Find where the given text appears and provide that cell's center as (X, Y) coordinate. 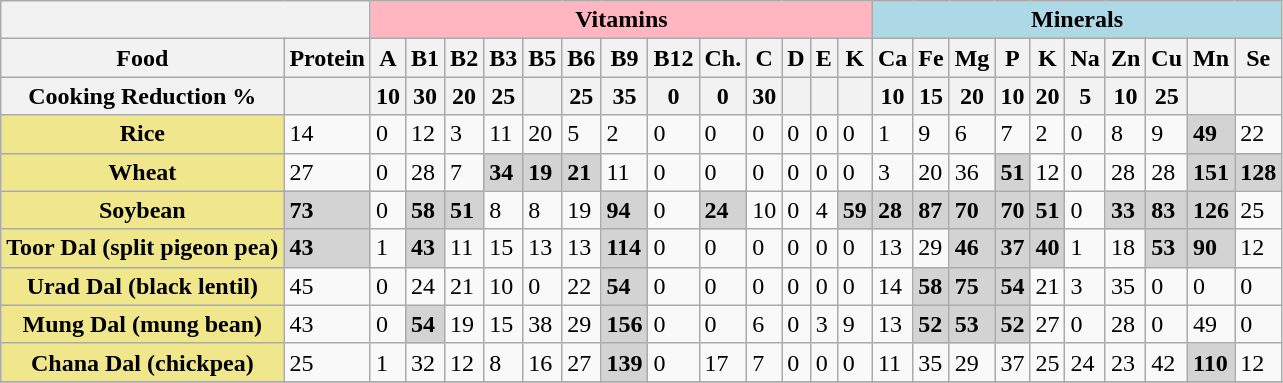
45 (328, 286)
Vitamins (621, 20)
Chana Dal (chickpea) (142, 362)
4 (824, 210)
94 (624, 210)
B3 (504, 58)
C (764, 58)
38 (542, 324)
Cooking Reduction % (142, 96)
Ca (892, 58)
73 (328, 210)
75 (972, 286)
Food (142, 58)
34 (504, 172)
B6 (582, 58)
128 (1258, 172)
Mg (972, 58)
42 (1167, 362)
Na (1085, 58)
Fe (931, 58)
126 (1212, 210)
Minerals (1076, 20)
87 (931, 210)
33 (1125, 210)
Wheat (142, 172)
D (796, 58)
46 (972, 248)
Ch. (723, 58)
E (824, 58)
Urad Dal (black lentil) (142, 286)
Zn (1125, 58)
Mn (1212, 58)
18 (1125, 248)
Soybean (142, 210)
139 (624, 362)
23 (1125, 362)
32 (426, 362)
Toor Dal (split pigeon pea) (142, 248)
B9 (624, 58)
36 (972, 172)
17 (723, 362)
B2 (464, 58)
P (1012, 58)
40 (1048, 248)
83 (1167, 210)
Se (1258, 58)
Rice (142, 134)
B12 (674, 58)
59 (854, 210)
90 (1212, 248)
114 (624, 248)
B1 (426, 58)
A (388, 58)
16 (542, 362)
Mung Dal (mung bean) (142, 324)
B5 (542, 58)
Cu (1167, 58)
Protein (328, 58)
156 (624, 324)
110 (1212, 362)
151 (1212, 172)
